Provide the [x, y] coordinate of the cell's center where the given text is located.  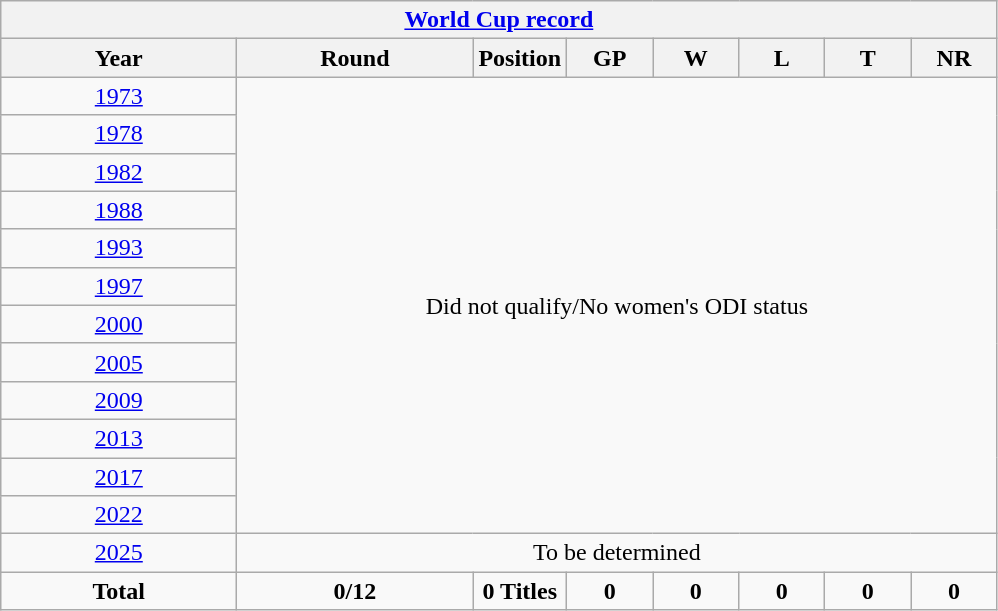
1973 [119, 96]
2009 [119, 400]
Total [119, 591]
T [868, 58]
Did not qualify/No women's ODI status [617, 306]
To be determined [617, 553]
Round [355, 58]
NR [954, 58]
L [782, 58]
GP [610, 58]
1997 [119, 286]
0/12 [355, 591]
Year [119, 58]
World Cup record [499, 20]
1988 [119, 210]
2005 [119, 362]
Position [520, 58]
1978 [119, 134]
2013 [119, 438]
1982 [119, 172]
2025 [119, 553]
2022 [119, 515]
1993 [119, 248]
2000 [119, 324]
W [696, 58]
0 Titles [520, 591]
2017 [119, 477]
